Locate the cell with the specified text and output its (x, y) center coordinate. 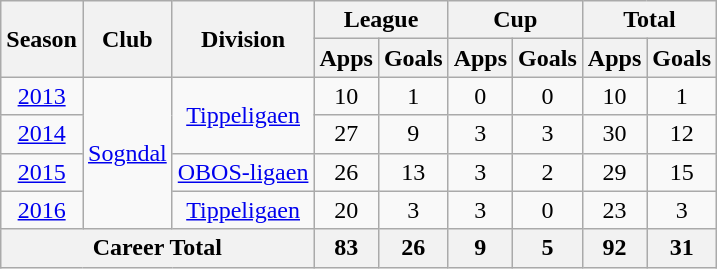
83 (346, 248)
31 (682, 248)
13 (413, 172)
Total (649, 20)
12 (682, 134)
23 (614, 210)
30 (614, 134)
League (381, 20)
Cup (515, 20)
27 (346, 134)
20 (346, 210)
Career Total (158, 248)
15 (682, 172)
Sogndal (127, 153)
2 (548, 172)
92 (614, 248)
Division (243, 39)
OBOS-ligaen (243, 172)
Season (42, 39)
2014 (42, 134)
29 (614, 172)
2016 (42, 210)
2015 (42, 172)
2013 (42, 96)
Club (127, 39)
5 (548, 248)
